From the cell containing the given text, extract its center point as (x, y) coordinate. 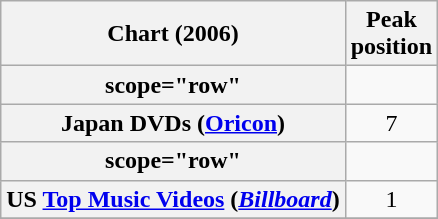
Chart (2006) (173, 34)
Peakposition (391, 34)
7 (391, 123)
1 (391, 199)
US Top Music Videos (Billboard) (173, 199)
Japan DVDs (Oricon) (173, 123)
